Capture the cell that displays the provided text and extract its (X, Y) central coordinate. 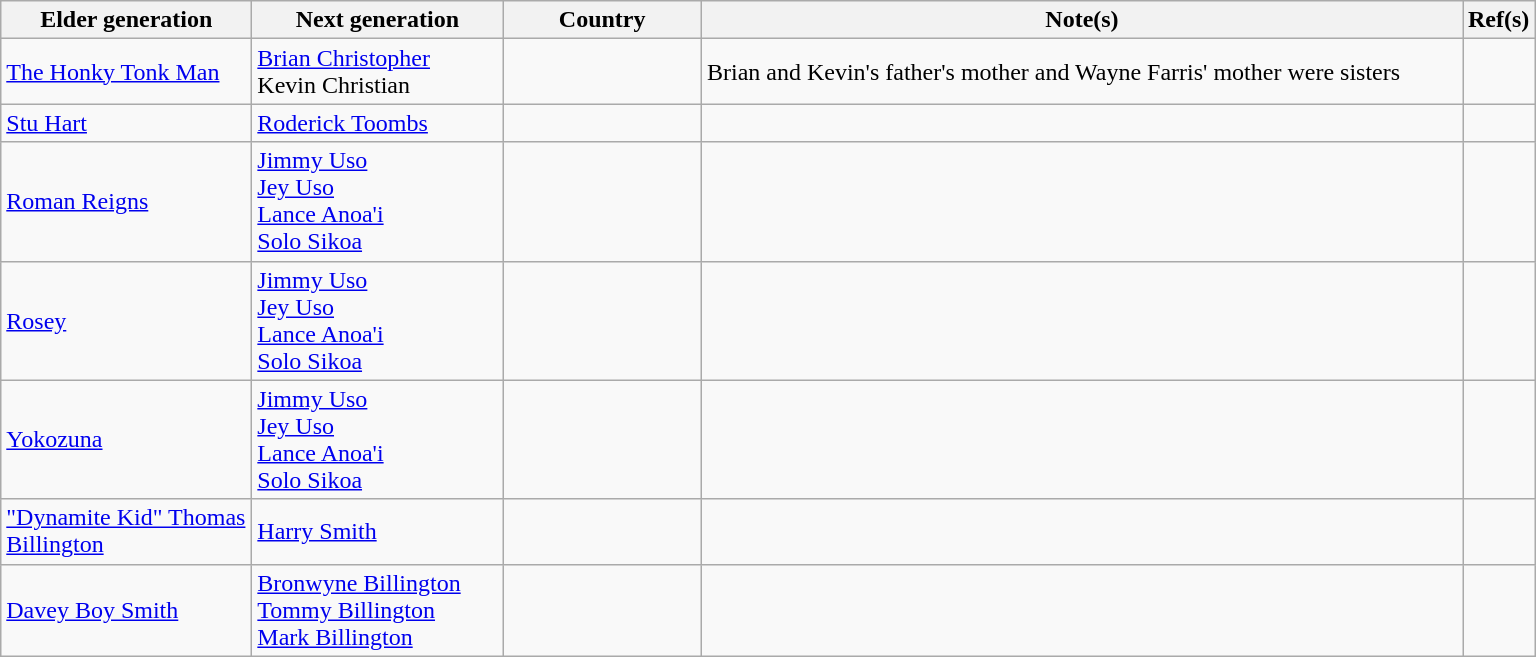
Country (602, 20)
Next generation (378, 20)
Yokozuna (126, 440)
"Dynamite Kid" Thomas Billington (126, 532)
Stu Hart (126, 123)
Davey Boy Smith (126, 610)
Roman Reigns (126, 202)
Brian ChristopherKevin Christian (378, 72)
Bronwyne BillingtonTommy BillingtonMark Billington (378, 610)
Roderick Toombs (378, 123)
Ref(s) (1498, 20)
Elder generation (126, 20)
Note(s) (1082, 20)
The Honky Tonk Man (126, 72)
Brian and Kevin's father's mother and Wayne Farris' mother were sisters (1082, 72)
Rosey (126, 320)
Harry Smith (378, 532)
